Search for the cell housing the specified text and yield its [x, y] center coordinate. 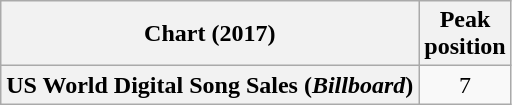
7 [465, 85]
US World Digital Song Sales (Billboard) [210, 85]
Peakposition [465, 34]
Chart (2017) [210, 34]
